Pinpoint the cell where the given text exists, returning its (X, Y) midpoint coordinate. 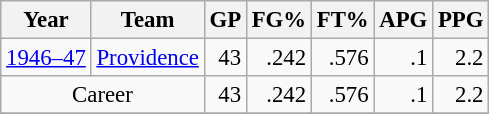
Year (46, 20)
Providence (148, 58)
1946–47 (46, 58)
PPG (461, 20)
Team (148, 20)
APG (404, 20)
FT% (342, 20)
Career (102, 95)
GP (225, 20)
FG% (278, 20)
